For the text-containing cell, return its midpoint in (x, y) coordinate format. 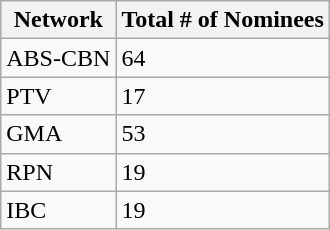
RPN (58, 172)
53 (223, 134)
Total # of Nominees (223, 20)
GMA (58, 134)
IBC (58, 210)
ABS-CBN (58, 58)
PTV (58, 96)
17 (223, 96)
64 (223, 58)
Network (58, 20)
